Provide the [x, y] coordinate of the cell's center where the given text is located.  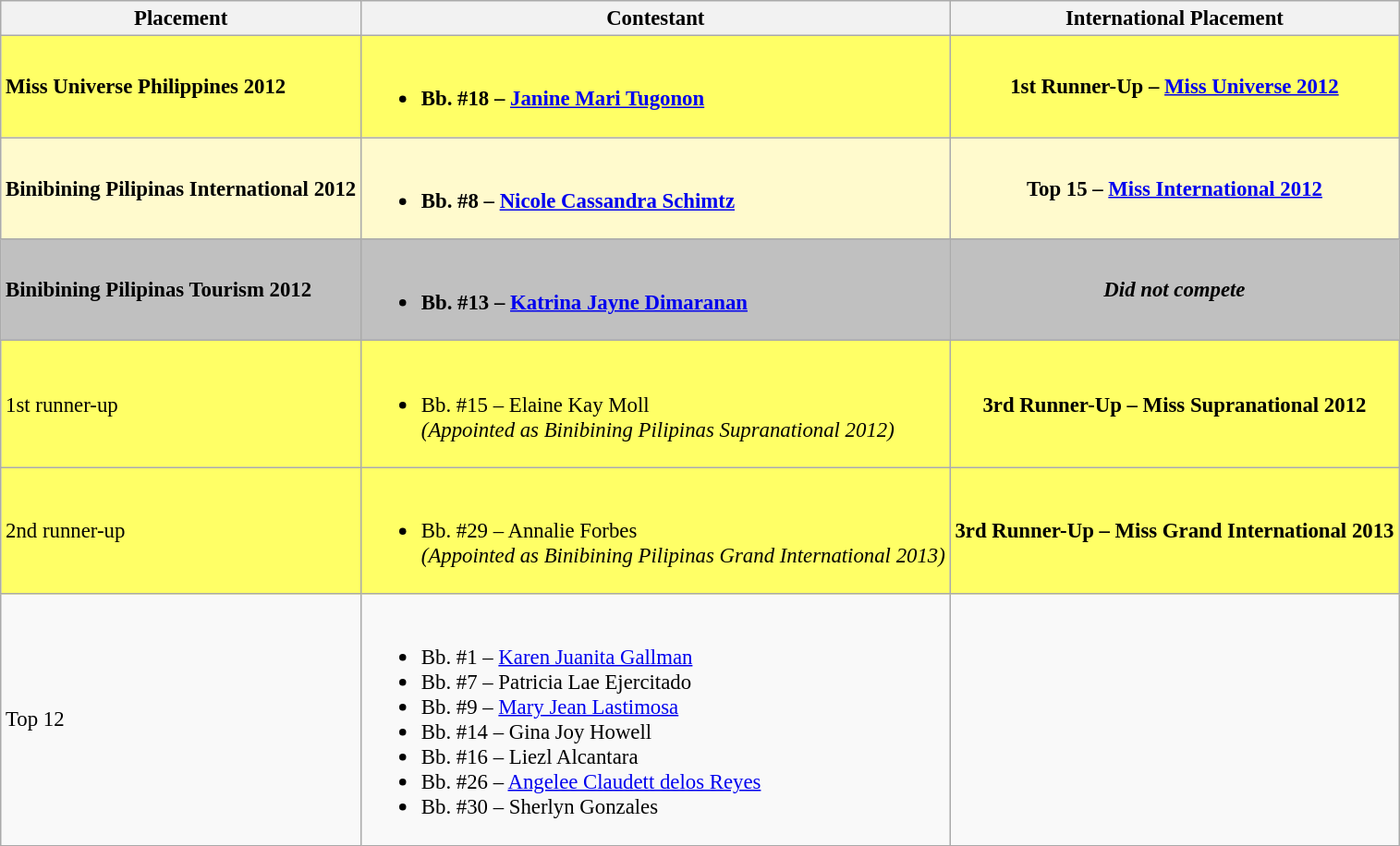
3rd Runner-Up – Miss Grand International 2013 [1175, 530]
2nd runner-up [181, 530]
Did not compete [1175, 290]
Bb. #29 – Annalie Forbes(Appointed as Binibining Pilipinas Grand International 2013) [656, 530]
Bb. #13 – Katrina Jayne Dimaranan [656, 290]
Top 12 [181, 719]
1st runner-up [181, 405]
Bb. #15 – Elaine Kay Moll(Appointed as Binibining Pilipinas Supranational 2012) [656, 405]
Bb. #18 – Janine Mari Tugonon [656, 87]
Bb. #8 – Nicole Cassandra Schimtz [656, 188]
Binibining Pilipinas Tourism 2012 [181, 290]
3rd Runner-Up – Miss Supranational 2012 [1175, 405]
Placement [181, 18]
Miss Universe Philippines 2012 [181, 87]
Top 15 – Miss International 2012 [1175, 188]
Binibining Pilipinas International 2012 [181, 188]
Contestant [656, 18]
International Placement [1175, 18]
1st Runner-Up – Miss Universe 2012 [1175, 87]
